For the text-containing cell, return its midpoint in [x, y] coordinate format. 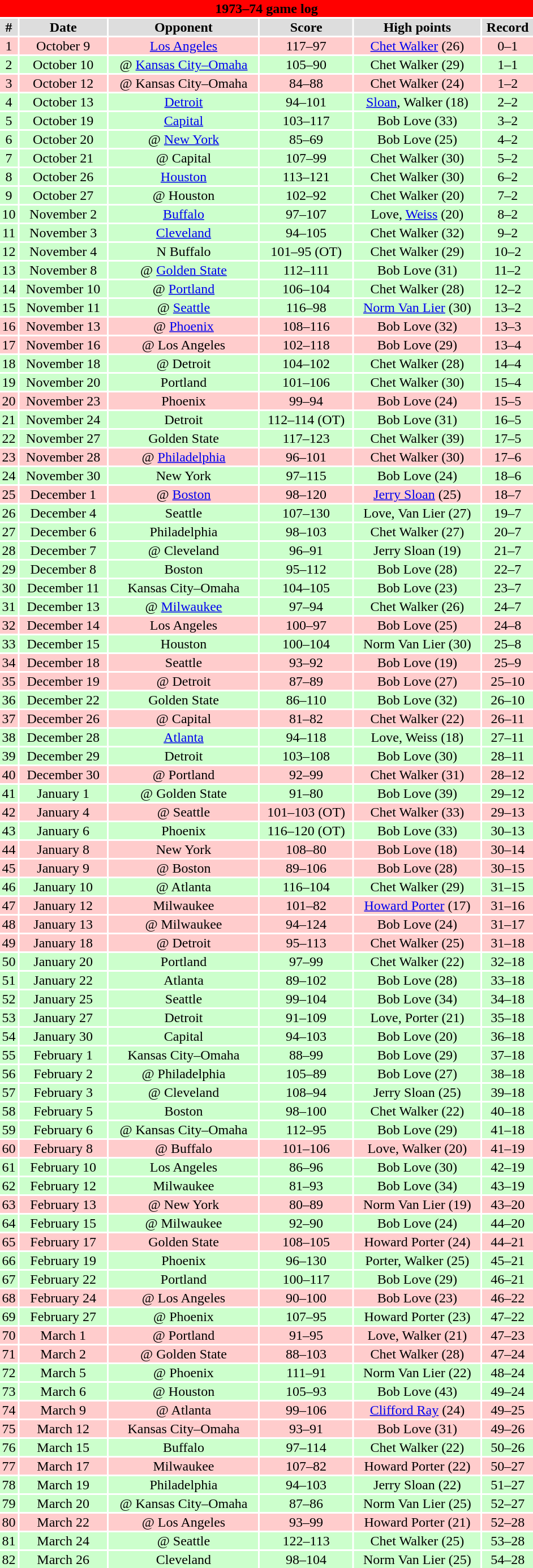
96–91 [307, 550]
November 8 [63, 270]
44–21 [508, 1242]
37 [9, 719]
39–18 [508, 1092]
March 15 [63, 1447]
50 [9, 962]
March 24 [63, 1541]
24–7 [508, 606]
January 9 [63, 868]
27–11 [508, 737]
81 [9, 1541]
Chet Walker (27) [418, 532]
116–120 (OT) [307, 831]
22–7 [508, 569]
January 4 [63, 812]
14–4 [508, 364]
30–14 [508, 849]
December 15 [63, 644]
116–104 [307, 887]
38–18 [508, 1074]
March 6 [63, 1391]
October 20 [63, 139]
28 [9, 550]
57 [9, 1092]
33 [9, 644]
86–96 [307, 1167]
22 [9, 438]
February 19 [63, 1261]
January 12 [63, 905]
January 8 [63, 849]
Score [307, 27]
February 5 [63, 1111]
March 26 [63, 1560]
97–107 [307, 214]
Opponent [183, 27]
46–21 [508, 1279]
87–89 [307, 681]
23–7 [508, 588]
48–24 [508, 1373]
15–4 [508, 382]
January 10 [63, 887]
28–11 [508, 756]
52–27 [508, 1503]
107–82 [307, 1466]
January 18 [63, 943]
13–3 [508, 326]
October 10 [63, 65]
88–99 [307, 1055]
47–22 [508, 1317]
49 [9, 943]
October 26 [63, 177]
49–24 [508, 1391]
98–103 [307, 532]
100–97 [307, 625]
November 16 [63, 345]
November 4 [63, 251]
47–24 [508, 1354]
91–109 [307, 1018]
31–16 [508, 905]
28–12 [508, 775]
24–8 [508, 625]
Jerry Sloan (22) [418, 1485]
26–11 [508, 719]
Record [508, 27]
March 17 [63, 1466]
116–98 [307, 307]
42 [9, 812]
117–123 [307, 438]
31 [9, 606]
Chet Walker (33) [418, 812]
25 [9, 494]
Bob Love (18) [418, 849]
Bob Love (43) [418, 1391]
November 2 [63, 214]
99–106 [307, 1410]
99–104 [307, 999]
56 [9, 1074]
January 25 [63, 999]
Bob Love (19) [418, 663]
October 13 [63, 102]
68 [9, 1298]
122–113 [307, 1541]
47–23 [508, 1335]
40–18 [508, 1111]
November 18 [63, 364]
36–18 [508, 1036]
October 9 [63, 46]
February 27 [63, 1317]
December 6 [63, 532]
@ Buffalo [183, 1148]
November 24 [63, 420]
85–69 [307, 139]
12 [9, 251]
December 7 [63, 550]
55 [9, 1055]
105–90 [307, 65]
10–2 [508, 251]
29 [9, 569]
89–106 [307, 868]
21 [9, 420]
34 [9, 663]
Chet Walker (39) [418, 438]
81–82 [307, 719]
108–94 [307, 1092]
104–105 [307, 588]
Howard Porter (22) [418, 1466]
107–99 [307, 158]
0–1 [508, 46]
95–113 [307, 943]
32–18 [508, 962]
5 [9, 121]
108–116 [307, 326]
45–21 [508, 1261]
44 [9, 849]
92–90 [307, 1223]
59 [9, 1130]
25–8 [508, 644]
January 27 [63, 1018]
90–100 [307, 1298]
98–120 [307, 494]
51–27 [508, 1485]
December 30 [63, 775]
March 20 [63, 1503]
March 5 [63, 1373]
93–91 [307, 1429]
9–2 [508, 233]
66 [9, 1261]
108–80 [307, 849]
November 20 [63, 382]
9 [9, 195]
December 28 [63, 737]
1973–74 game log [266, 8]
20 [9, 401]
December 1 [63, 494]
30–13 [508, 831]
52–28 [508, 1522]
19–7 [508, 513]
Howard Porter (23) [418, 1317]
13–2 [508, 307]
19 [9, 382]
Porter, Walker (25) [418, 1261]
16 [9, 326]
81–93 [307, 1186]
32 [9, 625]
October 27 [63, 195]
February 8 [63, 1148]
16–5 [508, 420]
7–2 [508, 195]
15–5 [508, 401]
31–17 [508, 924]
January 13 [63, 924]
74 [9, 1410]
35–18 [508, 1018]
Bob Love (20) [418, 1036]
Love, Porter (21) [418, 1018]
106–104 [307, 289]
December 19 [63, 681]
March 12 [63, 1429]
Chet Walker (32) [418, 233]
October 12 [63, 83]
70 [9, 1335]
17–5 [508, 438]
30–15 [508, 868]
53–28 [508, 1541]
104–102 [307, 364]
44–20 [508, 1223]
97–99 [307, 962]
39 [9, 756]
December 8 [63, 569]
31–15 [508, 887]
64 [9, 1223]
61 [9, 1167]
December 29 [63, 756]
113–121 [307, 177]
107–130 [307, 513]
Love, Walker (20) [418, 1148]
71 [9, 1354]
30 [9, 588]
26 [9, 513]
March 2 [63, 1354]
Date [63, 27]
5–2 [508, 158]
February 17 [63, 1242]
98–104 [307, 1560]
65 [9, 1242]
December 11 [63, 588]
October 19 [63, 121]
52 [9, 999]
92–99 [307, 775]
6–2 [508, 177]
December 26 [63, 719]
54 [9, 1036]
50–26 [508, 1447]
Norm Van Lier (22) [418, 1373]
February 3 [63, 1092]
Howard Porter (24) [418, 1242]
38 [9, 737]
31–18 [508, 943]
11 [9, 233]
High points [418, 27]
February 13 [63, 1204]
13 [9, 270]
97–114 [307, 1447]
46–22 [508, 1298]
17–6 [508, 457]
88–103 [307, 1354]
November 3 [63, 233]
91–80 [307, 793]
105–89 [307, 1074]
94–101 [307, 102]
76 [9, 1447]
Norm Van Lier (19) [418, 1204]
112–111 [307, 270]
40 [9, 775]
November 10 [63, 289]
97–94 [307, 606]
March 1 [63, 1335]
Chet Walker (24) [418, 83]
84–88 [307, 83]
79 [9, 1503]
18–6 [508, 476]
34–18 [508, 999]
103–108 [307, 756]
November 30 [63, 476]
41 [9, 793]
Howard Porter (17) [418, 905]
February 24 [63, 1298]
November 23 [63, 401]
93–92 [307, 663]
100–117 [307, 1279]
96–130 [307, 1261]
49–26 [508, 1429]
# [9, 27]
6 [9, 139]
78 [9, 1485]
107–95 [307, 1317]
13–4 [508, 345]
November 27 [63, 438]
50–27 [508, 1466]
18 [9, 364]
Sloan, Walker (18) [418, 102]
N Buffalo [183, 251]
94–118 [307, 737]
53 [9, 1018]
November 28 [63, 457]
60 [9, 1148]
41–18 [508, 1130]
112–114 (OT) [307, 420]
77 [9, 1466]
101–82 [307, 905]
99–94 [307, 401]
2–2 [508, 102]
91–95 [307, 1335]
March 22 [63, 1522]
March 19 [63, 1485]
69 [9, 1317]
95–112 [307, 569]
Love, Walker (21) [418, 1335]
117–97 [307, 46]
18–7 [508, 494]
February 2 [63, 1074]
10 [9, 214]
102–92 [307, 195]
45 [9, 868]
102–118 [307, 345]
2 [9, 65]
1–1 [508, 65]
29–13 [508, 812]
17 [9, 345]
23 [9, 457]
49–25 [508, 1410]
Clifford Ray (24) [418, 1410]
89–102 [307, 980]
33–18 [508, 980]
4–2 [508, 139]
25–10 [508, 681]
63 [9, 1204]
87–86 [307, 1503]
80 [9, 1522]
101–95 (OT) [307, 251]
7 [9, 158]
37–18 [508, 1055]
December 4 [63, 513]
Chet Walker (20) [418, 195]
January 20 [63, 962]
82 [9, 1560]
94–124 [307, 924]
94–105 [307, 233]
41–19 [508, 1148]
Jerry Sloan (19) [418, 550]
98–100 [307, 1111]
October 21 [63, 158]
43–19 [508, 1186]
8 [9, 177]
86–110 [307, 700]
Bob Love (39) [418, 793]
72 [9, 1373]
20–7 [508, 532]
11–2 [508, 270]
January 6 [63, 831]
43–20 [508, 1204]
February 1 [63, 1055]
1–2 [508, 83]
December 13 [63, 606]
8–2 [508, 214]
January 1 [63, 793]
100–104 [307, 644]
27 [9, 532]
Love, Weiss (18) [418, 737]
62 [9, 1186]
24 [9, 476]
96–101 [307, 457]
21–7 [508, 550]
March 9 [63, 1410]
108–105 [307, 1242]
1 [9, 46]
111–91 [307, 1373]
105–93 [307, 1391]
3–2 [508, 121]
February 15 [63, 1223]
Love, Weiss (20) [418, 214]
December 14 [63, 625]
December 22 [63, 700]
February 22 [63, 1279]
80–89 [307, 1204]
November 13 [63, 326]
3 [9, 83]
43 [9, 831]
42–19 [508, 1167]
12–2 [508, 289]
26–10 [508, 700]
48 [9, 924]
February 6 [63, 1130]
29–12 [508, 793]
January 22 [63, 980]
December 18 [63, 663]
January 30 [63, 1036]
54–28 [508, 1560]
97–115 [307, 476]
47 [9, 905]
25–9 [508, 663]
4 [9, 102]
Howard Porter (21) [418, 1522]
November 11 [63, 307]
February 12 [63, 1186]
Chet Walker (31) [418, 775]
73 [9, 1391]
67 [9, 1279]
February 10 [63, 1167]
51 [9, 980]
93–99 [307, 1522]
15 [9, 307]
75 [9, 1429]
Love, Van Lier (27) [418, 513]
35 [9, 681]
58 [9, 1111]
101–103 (OT) [307, 812]
103–117 [307, 121]
36 [9, 700]
14 [9, 289]
46 [9, 887]
112–95 [307, 1130]
